Scan for the cell matching the given text and deliver its [X, Y] coordinate at center. 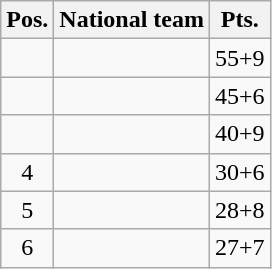
40+9 [240, 134]
Pts. [240, 20]
55+9 [240, 58]
Pos. [28, 20]
28+8 [240, 210]
45+6 [240, 96]
4 [28, 172]
5 [28, 210]
30+6 [240, 172]
6 [28, 248]
27+7 [240, 248]
National team [132, 20]
